For the text-containing cell, return its midpoint in [X, Y] coordinate format. 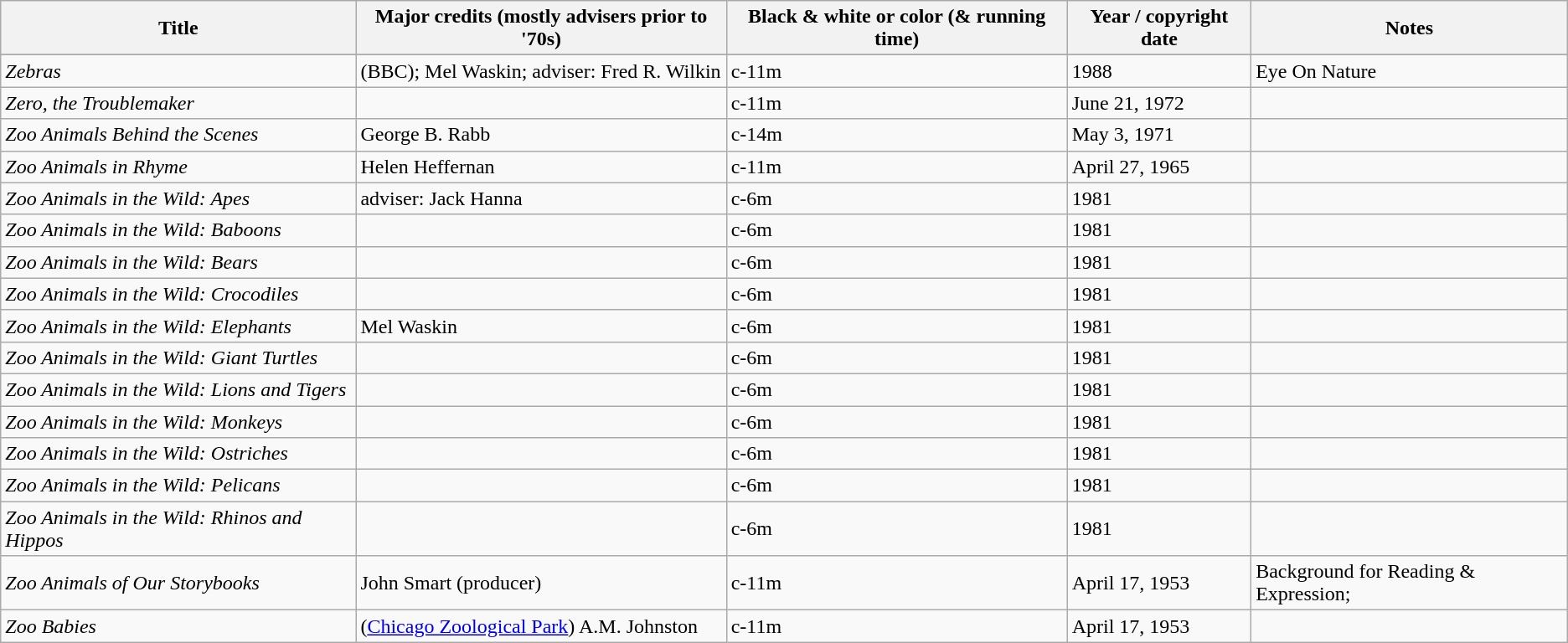
Zoo Animals Behind the Scenes [178, 135]
Zoo Animals in the Wild: Ostriches [178, 454]
Zero, the Troublemaker [178, 103]
Helen Heffernan [541, 167]
Zebras [178, 71]
Zoo Animals in the Wild: Monkeys [178, 421]
Zoo Animals of Our Storybooks [178, 583]
Zoo Animals in the Wild: Lions and Tigers [178, 389]
Mel Waskin [541, 326]
Zoo Animals in the Wild: Pelicans [178, 486]
Zoo Animals in Rhyme [178, 167]
(Chicago Zoological Park) A.M. Johnston [541, 626]
c-14m [896, 135]
Background for Reading & Expression; [1410, 583]
Zoo Animals in the Wild: Giant Turtles [178, 358]
George B. Rabb [541, 135]
Eye On Nature [1410, 71]
Zoo Animals in the Wild: Rhinos and Hippos [178, 529]
Zoo Animals in the Wild: Elephants [178, 326]
Year / copyright date [1159, 28]
June 21, 1972 [1159, 103]
Notes [1410, 28]
May 3, 1971 [1159, 135]
Black & white or color (& running time) [896, 28]
Major credits (mostly advisers prior to '70s) [541, 28]
adviser: Jack Hanna [541, 198]
1988 [1159, 71]
Zoo Animals in the Wild: Apes [178, 198]
Zoo Animals in the Wild: Baboons [178, 230]
Zoo Babies [178, 626]
John Smart (producer) [541, 583]
April 27, 1965 [1159, 167]
Zoo Animals in the Wild: Crocodiles [178, 294]
Title [178, 28]
Zoo Animals in the Wild: Bears [178, 262]
(BBC); Mel Waskin; adviser: Fred R. Wilkin [541, 71]
